Return (X, Y) of the center of cell containing provided text 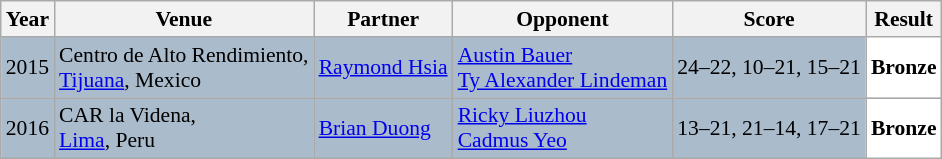
Ricky Liuzhou Cadmus Yeo (563, 128)
Result (904, 19)
13–21, 21–14, 17–21 (769, 128)
Partner (384, 19)
Austin Bauer Ty Alexander Lindeman (563, 68)
2016 (28, 128)
Score (769, 19)
CAR la Videna,Lima, Peru (184, 128)
Year (28, 19)
Venue (184, 19)
Opponent (563, 19)
Brian Duong (384, 128)
2015 (28, 68)
Centro de Alto Rendimiento,Tijuana, Mexico (184, 68)
Raymond Hsia (384, 68)
24–22, 10–21, 15–21 (769, 68)
